Scan for the cell matching the given text and deliver its (x, y) coordinate at center. 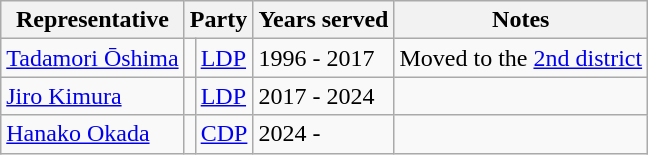
1996 - 2017 (324, 58)
Party (218, 20)
Tadamori Ōshima (92, 58)
CDP (224, 134)
2024 - (324, 134)
Notes (521, 20)
Hanako Okada (92, 134)
Jiro Kimura (92, 96)
Years served (324, 20)
Moved to the 2nd district (521, 58)
2017 - 2024 (324, 96)
Representative (92, 20)
